Search for the cell housing the specified text and yield its [X, Y] center coordinate. 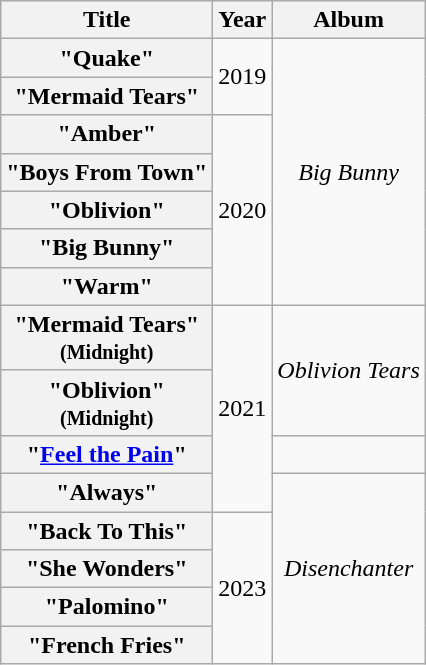
"Mermaid Tears"(Midnight) [107, 338]
"Palomino" [107, 607]
"Amber" [107, 134]
"She Wonders" [107, 569]
"Warm" [107, 286]
Disenchanter [349, 568]
"Big Bunny" [107, 248]
"Oblivion" [107, 210]
2020 [242, 210]
Title [107, 20]
"Feel the Pain" [107, 454]
"French Fries" [107, 645]
Album [349, 20]
"Back To This" [107, 531]
2021 [242, 408]
"Oblivion"(Midnight) [107, 402]
"Quake" [107, 58]
Big Bunny [349, 172]
2019 [242, 77]
"Boys From Town" [107, 172]
2023 [242, 588]
"Mermaid Tears" [107, 96]
Year [242, 20]
"Always" [107, 492]
Oblivion Tears [349, 370]
